Detect which cell encompasses the target text, then output its [x, y] center coordinate. 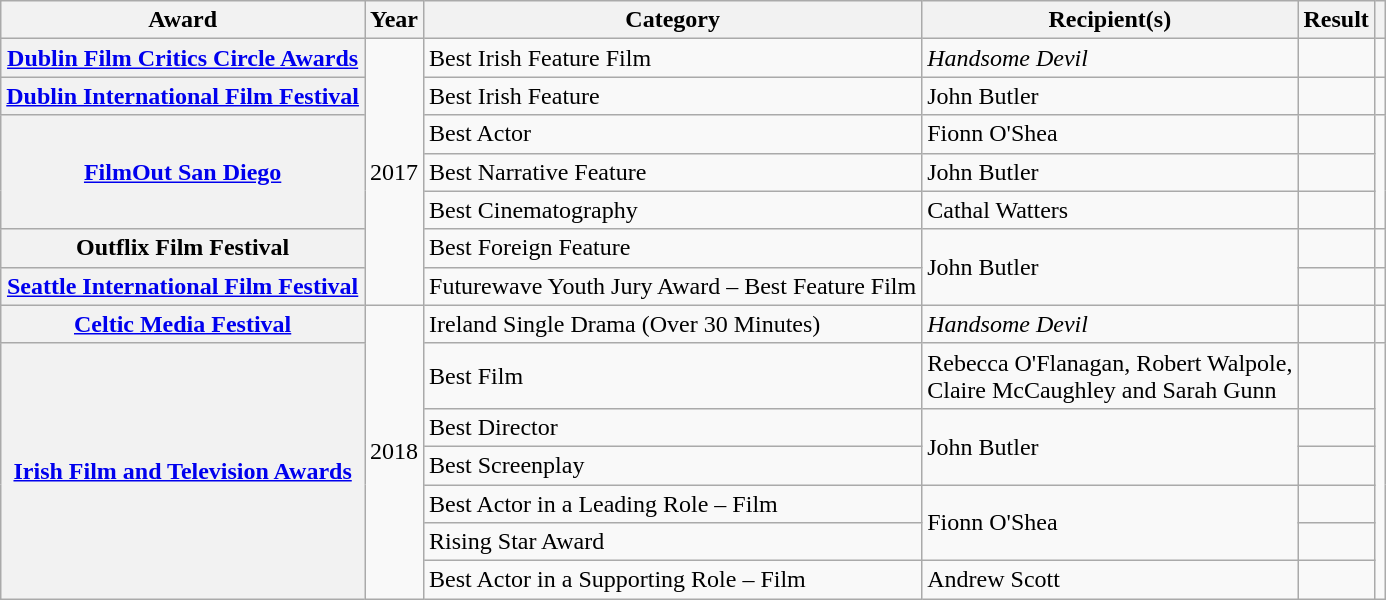
Best Foreign Feature [673, 248]
Best Actor in a Leading Role – Film [673, 503]
Irish Film and Television Awards [183, 470]
2018 [394, 452]
Cathal Watters [1110, 210]
2017 [394, 172]
Andrew Scott [1110, 580]
Best Screenplay [673, 465]
Futurewave Youth Jury Award – Best Feature Film [673, 286]
Outflix Film Festival [183, 248]
Award [183, 20]
Best Irish Feature [673, 96]
Year [394, 20]
Dublin Film Critics Circle Awards [183, 58]
Rising Star Award [673, 542]
Best Narrative Feature [673, 172]
Dublin International Film Festival [183, 96]
Recipient(s) [1110, 20]
Best Actor [673, 134]
Category [673, 20]
Seattle International Film Festival [183, 286]
Best Director [673, 427]
Best Cinematography [673, 210]
Result [1336, 20]
Best Irish Feature Film [673, 58]
Celtic Media Festival [183, 324]
FilmOut San Diego [183, 172]
Best Actor in a Supporting Role – Film [673, 580]
Rebecca O'Flanagan, Robert Walpole,Claire McCaughley and Sarah Gunn [1110, 376]
Ireland Single Drama (Over 30 Minutes) [673, 324]
Best Film [673, 376]
